Search for the cell housing the specified text and yield its [X, Y] center coordinate. 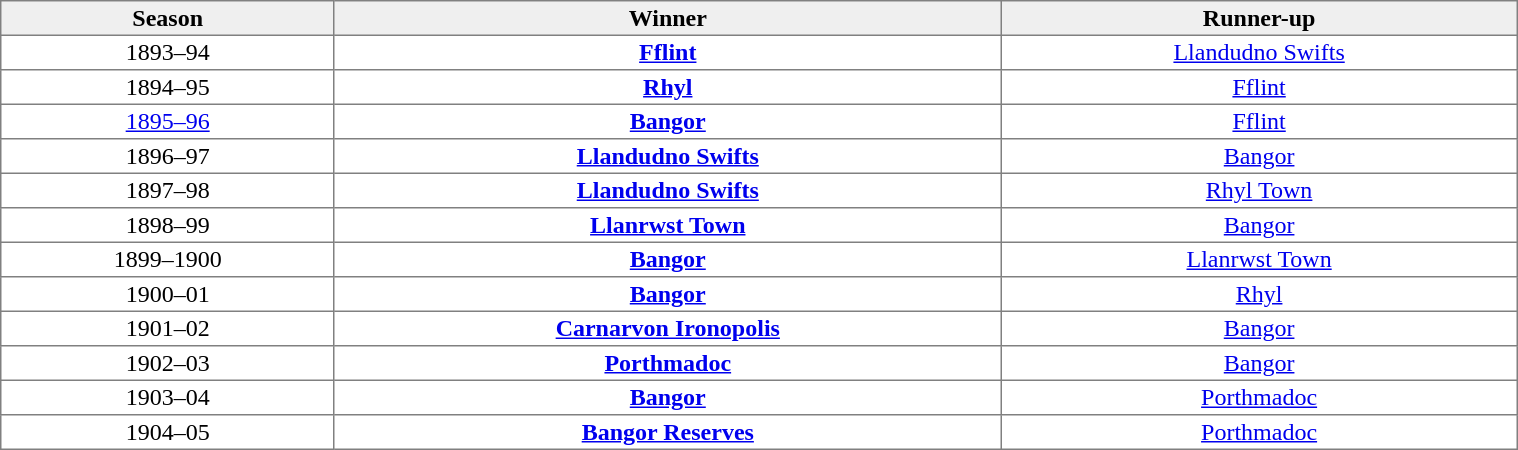
1899–1900 [168, 259]
1901–02 [168, 328]
1897–98 [168, 190]
1898–99 [168, 225]
1895–96 [168, 121]
Season [168, 18]
1903–04 [168, 397]
1904–05 [168, 432]
Winner [668, 18]
Rhyl Town [1260, 190]
1900–01 [168, 294]
1896–97 [168, 156]
1894–95 [168, 87]
1902–03 [168, 363]
Runner-up [1260, 18]
Bangor Reserves [668, 432]
Carnarvon Ironopolis [668, 328]
1893–94 [168, 52]
